Scan for the cell matching the given text and deliver its [X, Y] coordinate at center. 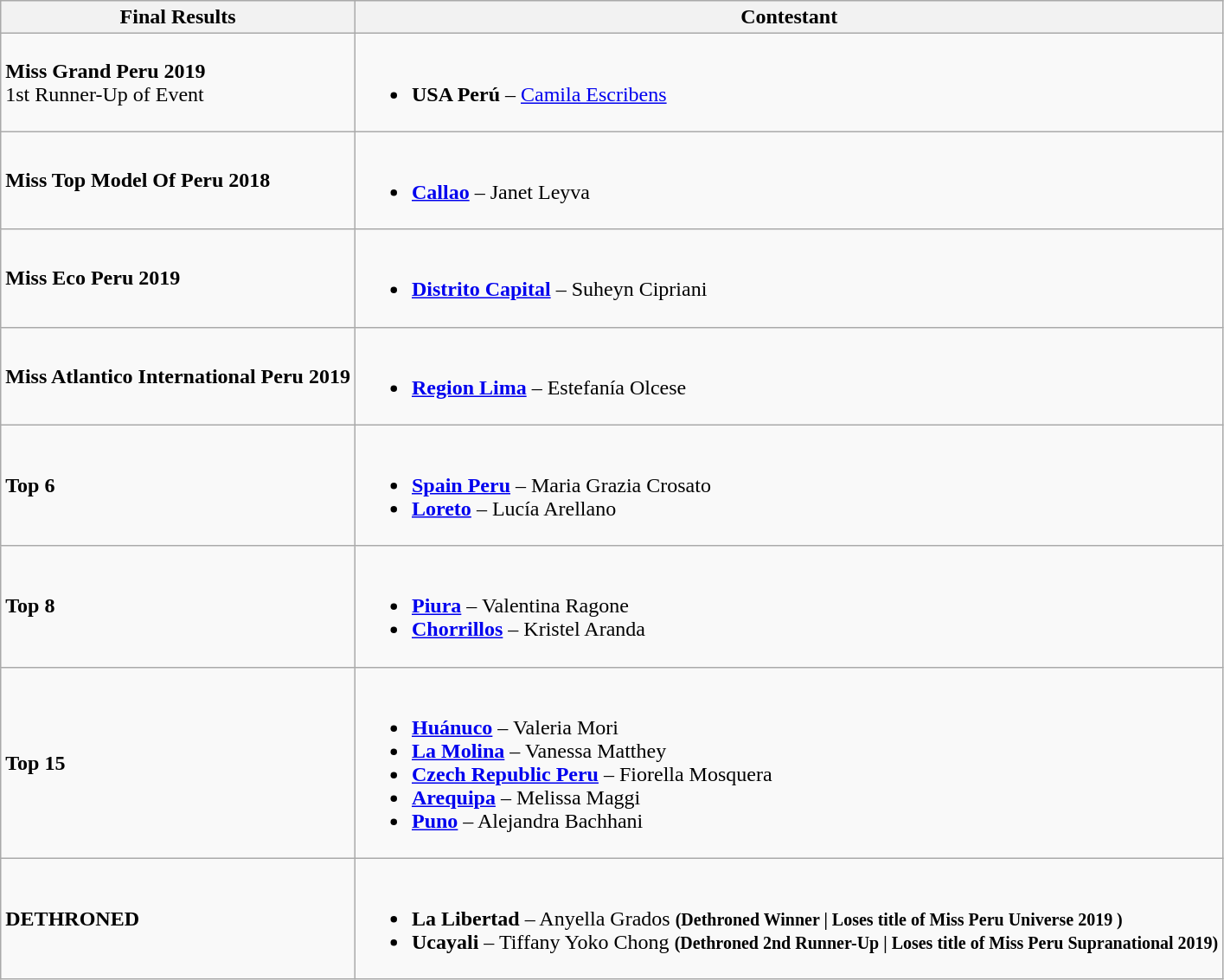
Top 8 [178, 606]
USA Perú – Camila Escribens [789, 83]
Miss Grand Peru 20191st Runner-Up of Event [178, 83]
Contestant [789, 17]
Region Lima – Estefanía Olcese [789, 375]
Callao – Janet Leyva [789, 180]
Miss Eco Peru 2019 [178, 279]
Top 6 [178, 485]
Huánuco – Valeria Mori La Molina – Vanessa Matthey Czech Republic Peru – Fiorella Mosquera Arequipa – Melissa Maggi Puno – Alejandra Bachhani [789, 763]
Distrito Capital – Suheyn Cipriani [789, 279]
Spain Peru – Maria Grazia Crosato Loreto – Lucía Arellano [789, 485]
Top 15 [178, 763]
DETHRONED [178, 919]
Miss Atlantico International Peru 2019 [178, 375]
Piura – Valentina Ragone Chorrillos – Kristel Aranda [789, 606]
Miss Top Model Of Peru 2018 [178, 180]
Final Results [178, 17]
